Return (X, Y) of the center of cell containing provided text 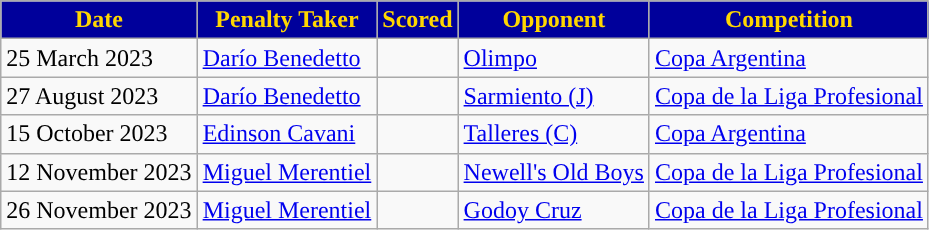
25 March 2023 (99, 58)
12 November 2023 (99, 172)
Newell's Old Boys (554, 172)
Opponent (554, 20)
Sarmiento (J) (554, 96)
Penalty Taker (287, 20)
Olimpo (554, 58)
Talleres (C) (554, 134)
15 October 2023 (99, 134)
27 August 2023 (99, 96)
Godoy Cruz (554, 210)
Scored (418, 20)
Competition (788, 20)
Edinson Cavani (287, 134)
26 November 2023 (99, 210)
Date (99, 20)
